Scan for the cell matching the given text and deliver its [x, y] coordinate at center. 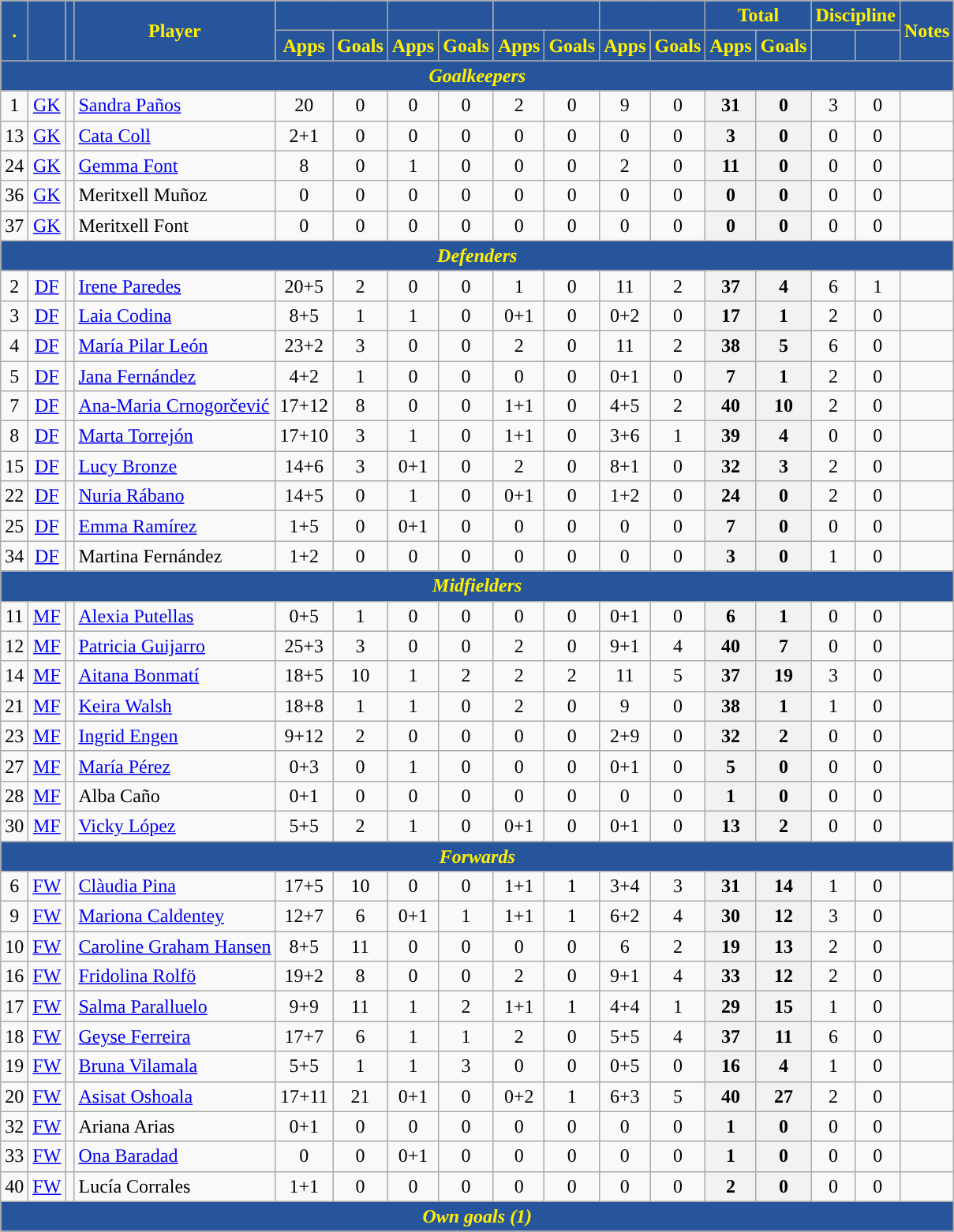
Marta Torrejón [175, 436]
17+11 [305, 1096]
Keira Walsh [175, 706]
39 [731, 436]
34 [14, 556]
Cata Coll [175, 136]
3+4 [625, 887]
Asisat Oshoala [175, 1096]
Nuria Rábano [175, 496]
Defenders [477, 256]
Jana Fernández [175, 376]
18 [14, 1036]
23+2 [305, 345]
Ingrid Engen [175, 736]
8+1 [625, 466]
Alexia Putellas [175, 616]
Vicky López [175, 826]
6+2 [625, 917]
Goalkeepers [477, 76]
Ona Baradad [175, 1156]
. [14, 31]
2+1 [305, 136]
Discipline [855, 16]
Meritxell Font [175, 226]
20+5 [305, 286]
6+3 [625, 1096]
Bruna Vilamala [175, 1066]
1+5 [305, 526]
22 [14, 496]
18+5 [305, 676]
Clàudia Pina [175, 887]
4+4 [625, 1006]
4+5 [625, 406]
18+8 [305, 706]
4+2 [305, 376]
Forwards [477, 856]
Lucía Corrales [175, 1186]
14+5 [305, 496]
Aitana Bonmatí [175, 676]
Lucy Bronze [175, 466]
Own goals (1) [477, 1216]
Ana-Maria Crnogorčević [175, 406]
14+6 [305, 466]
3+6 [625, 436]
Meritxell Muñoz [175, 196]
Irene Paredes [175, 286]
12+7 [305, 917]
Notes [926, 31]
28 [14, 796]
25+3 [305, 646]
17+5 [305, 887]
Emma Ramírez [175, 526]
María Pérez [175, 766]
Midfielders [477, 586]
Patricia Guijarro [175, 646]
Ariana Arias [175, 1126]
17+12 [305, 406]
Mariona Caldentey [175, 917]
María Pilar León [175, 345]
Gemma Font [175, 166]
29 [731, 1006]
Geyse Ferreira [175, 1036]
25 [14, 526]
17+10 [305, 436]
Total [758, 16]
Laia Codina [175, 315]
Sandra Paños [175, 106]
Player [175, 31]
9+9 [305, 1006]
17+7 [305, 1036]
23 [14, 736]
9+12 [305, 736]
2+9 [625, 736]
Salma Paralluelo [175, 1006]
Alba Caño [175, 796]
Martina Fernández [175, 556]
36 [14, 196]
Caroline Graham Hansen [175, 946]
19+2 [305, 976]
0+3 [305, 766]
Fridolina Rolfö [175, 976]
